Find where the given text appears and provide that cell's center as [x, y] coordinate. 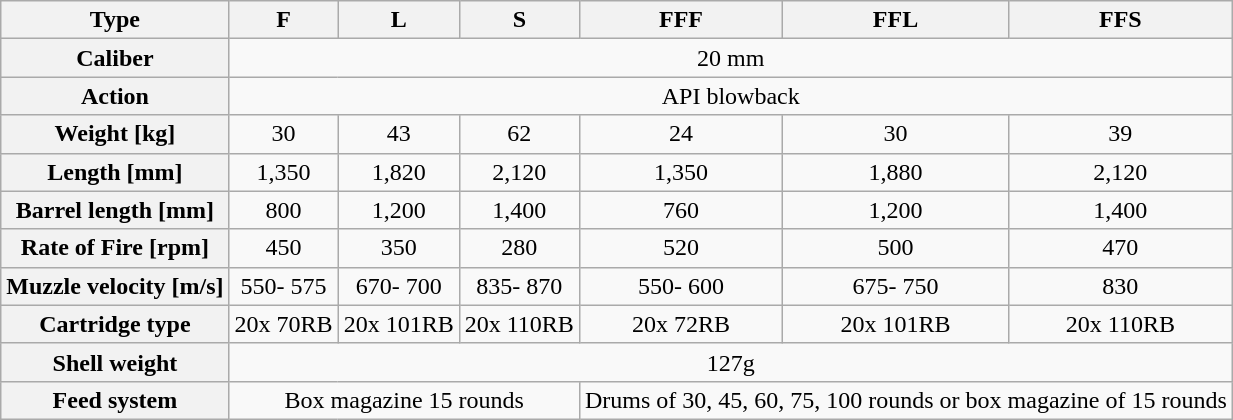
830 [1120, 286]
1,880 [896, 172]
API blowback [730, 96]
L [398, 20]
Type [115, 20]
Length [mm] [115, 172]
FFS [1120, 20]
Feed system [115, 400]
20x 72RB [680, 324]
Cartridge type [115, 324]
24 [680, 134]
550- 575 [284, 286]
500 [896, 248]
39 [1120, 134]
FFL [896, 20]
Box magazine 15 rounds [404, 400]
675- 750 [896, 286]
Caliber [115, 58]
760 [680, 210]
Drums of 30, 45, 60, 75, 100 rounds or box magazine of 15 rounds [906, 400]
F [284, 20]
127g [730, 362]
Barrel length [mm] [115, 210]
20x 70RB [284, 324]
S [519, 20]
550- 600 [680, 286]
43 [398, 134]
835- 870 [519, 286]
350 [398, 248]
Weight [kg] [115, 134]
Shell weight [115, 362]
20 mm [730, 58]
1,820 [398, 172]
Action [115, 96]
Rate of Fire [rpm] [115, 248]
470 [1120, 248]
800 [284, 210]
280 [519, 248]
520 [680, 248]
Muzzle velocity [m/s] [115, 286]
670- 700 [398, 286]
FFF [680, 20]
450 [284, 248]
62 [519, 134]
